Search for the cell housing the specified text and yield its (X, Y) center coordinate. 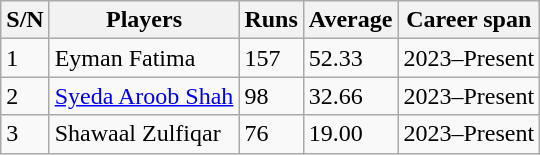
Career span (469, 20)
32.66 (350, 96)
98 (271, 96)
Eyman Fatima (144, 58)
Players (144, 20)
Syeda Aroob Shah (144, 96)
2 (25, 96)
Shawaal Zulfiqar (144, 134)
Runs (271, 20)
76 (271, 134)
52.33 (350, 58)
1 (25, 58)
Average (350, 20)
157 (271, 58)
3 (25, 134)
19.00 (350, 134)
S/N (25, 20)
